Find where the given text appears and provide that cell's center as (x, y) coordinate. 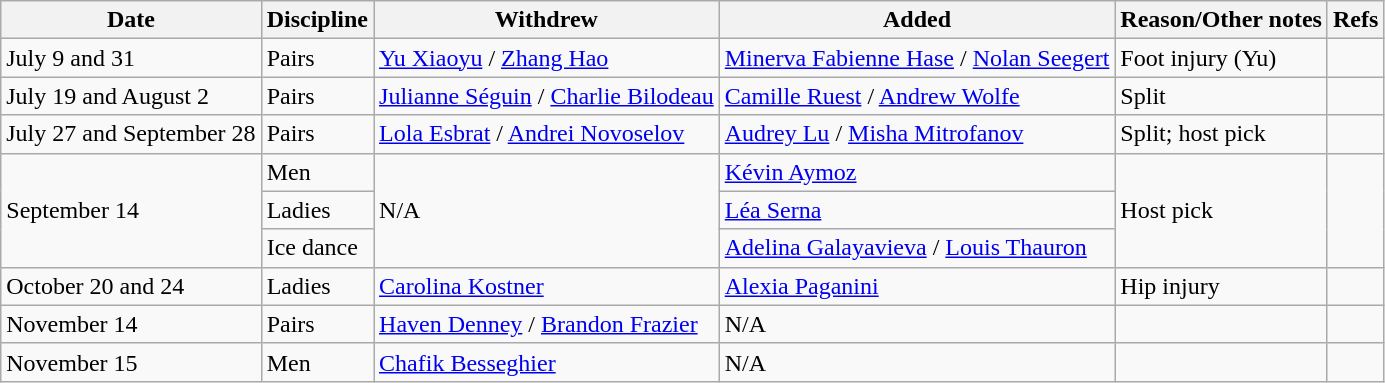
Added (917, 20)
Date (131, 20)
Hip injury (1222, 286)
Alexia Paganini (917, 286)
Julianne Séguin / Charlie Bilodeau (547, 96)
Adelina Galayavieva / Louis Thauron (917, 248)
October 20 and 24 (131, 286)
Haven Denney / Brandon Frazier (547, 324)
July 19 and August 2 (131, 96)
Camille Ruest / Andrew Wolfe (917, 96)
Foot injury (Yu) (1222, 58)
Minerva Fabienne Hase / Nolan Seegert (917, 58)
September 14 (131, 210)
Chafik Besseghier (547, 362)
July 27 and September 28 (131, 134)
November 15 (131, 362)
Audrey Lu / Misha Mitrofanov (917, 134)
Carolina Kostner (547, 286)
Refs (1355, 20)
Ice dance (317, 248)
Withdrew (547, 20)
Discipline (317, 20)
Léa Serna (917, 210)
Split; host pick (1222, 134)
Host pick (1222, 210)
Reason/Other notes (1222, 20)
Yu Xiaoyu / Zhang Hao (547, 58)
November 14 (131, 324)
Split (1222, 96)
Kévin Aymoz (917, 172)
July 9 and 31 (131, 58)
Lola Esbrat / Andrei Novoselov (547, 134)
